Scan for the cell matching the given text and deliver its (x, y) coordinate at center. 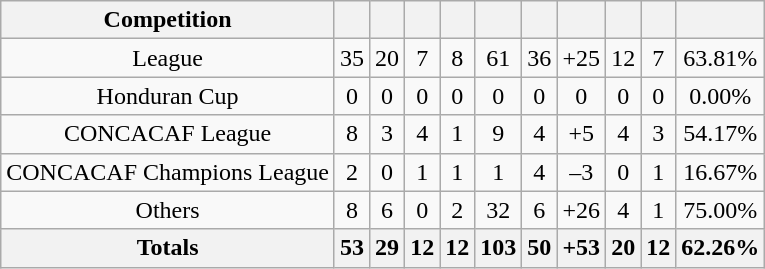
+5 (582, 134)
36 (540, 58)
9 (498, 134)
54.17% (720, 134)
32 (498, 210)
Totals (168, 248)
35 (352, 58)
–3 (582, 172)
16.67% (720, 172)
League (168, 58)
53 (352, 248)
103 (498, 248)
0.00% (720, 96)
29 (388, 248)
62.26% (720, 248)
+26 (582, 210)
+25 (582, 58)
61 (498, 58)
Competition (168, 20)
Others (168, 210)
CONCACAF League (168, 134)
63.81% (720, 58)
75.00% (720, 210)
+53 (582, 248)
50 (540, 248)
CONCACAF Champions League (168, 172)
Honduran Cup (168, 96)
